Return [x, y] of the center of cell containing provided text 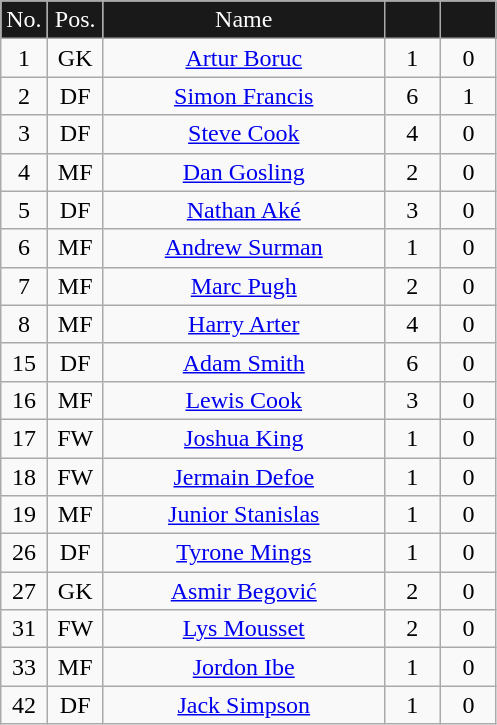
Tyrone Mings [244, 553]
26 [24, 553]
5 [24, 210]
Lewis Cook [244, 400]
7 [24, 286]
Artur Boruc [244, 58]
8 [24, 324]
Junior Stanislas [244, 515]
Harry Arter [244, 324]
18 [24, 477]
Joshua King [244, 438]
19 [24, 515]
27 [24, 591]
Pos. [75, 20]
42 [24, 705]
Simon Francis [244, 96]
No. [24, 20]
17 [24, 438]
33 [24, 667]
16 [24, 400]
15 [24, 362]
Lys Mousset [244, 629]
Nathan Aké [244, 210]
Steve Cook [244, 134]
Jermain Defoe [244, 477]
31 [24, 629]
Dan Gosling [244, 172]
Adam Smith [244, 362]
Asmir Begović [244, 591]
Jordon Ibe [244, 667]
Andrew Surman [244, 248]
Jack Simpson [244, 705]
Name [244, 20]
Marc Pugh [244, 286]
